Return the [x, y] coordinate for the center point of the cell that contains the specified text.  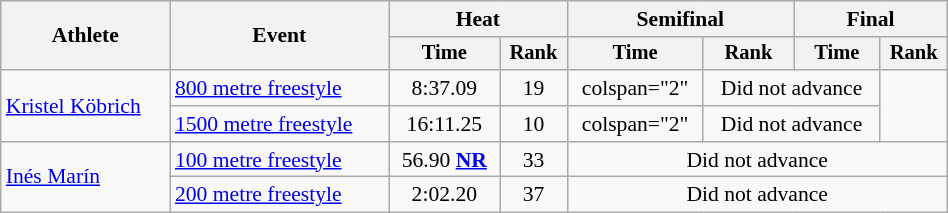
37 [534, 195]
56.90 NR [444, 160]
19 [534, 88]
Event [280, 36]
200 metre freestyle [280, 195]
8:37.09 [444, 88]
Heat [478, 19]
Semifinal [680, 19]
Inés Marín [86, 178]
1500 metre freestyle [280, 124]
33 [534, 160]
10 [534, 124]
800 metre freestyle [280, 88]
Kristel Köbrich [86, 106]
100 metre freestyle [280, 160]
2:02.20 [444, 195]
Athlete [86, 36]
16:11.25 [444, 124]
Final [871, 19]
